Identify which cell holds the provided text, then report its (x, y) central coordinate. 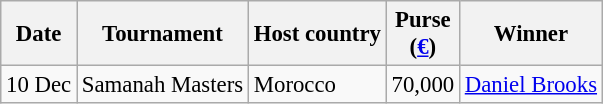
Purse(€) (422, 34)
Date (39, 34)
Morocco (317, 85)
Samanah Masters (162, 85)
70,000 (422, 85)
Winner (530, 34)
Daniel Brooks (530, 85)
10 Dec (39, 85)
Tournament (162, 34)
Host country (317, 34)
